Extract the (x, y) coordinate from the center of the cell holding the provided text.  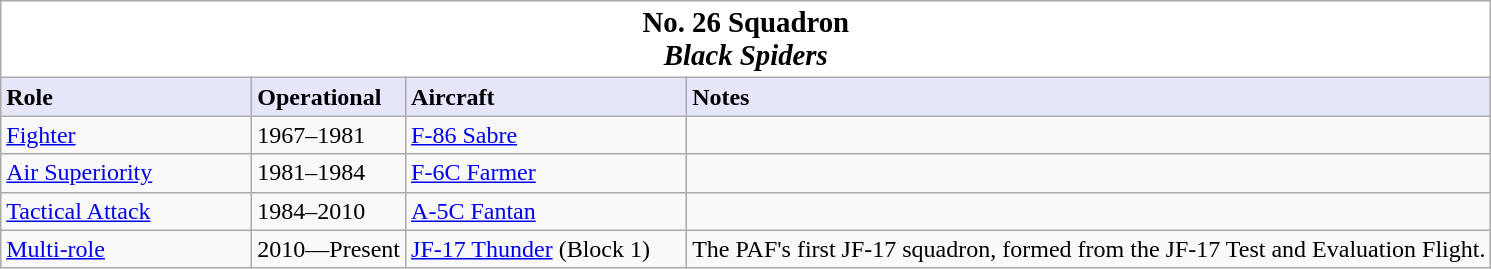
2010—Present (329, 249)
F-86 Sabre (546, 135)
Role (126, 97)
Tactical Attack (126, 211)
JF-17 Thunder (Block 1) (546, 249)
No. 26 Squadron Black Spiders (746, 40)
1981–1984 (329, 173)
Air Superiority (126, 173)
Fighter (126, 135)
F-6C Farmer (546, 173)
Notes (1089, 97)
Operational (329, 97)
The PAF's first JF-17 squadron, formed from the JF-17 Test and Evaluation Flight. (1089, 249)
1984–2010 (329, 211)
A-5C Fantan (546, 211)
Aircraft (546, 97)
Multi-role (126, 249)
1967–1981 (329, 135)
